Provide the [X, Y] coordinate of the cell's center where the given text is located.  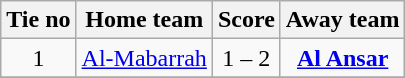
Al Ansar [342, 58]
1 – 2 [246, 58]
1 [38, 58]
Tie no [38, 20]
Away team [342, 20]
Al-Mabarrah [144, 58]
Score [246, 20]
Home team [144, 20]
